Determine the [x, y] coordinate at the center of the cell enclosing the given text.  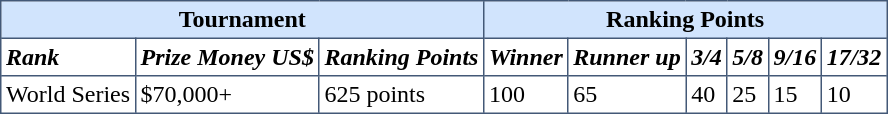
65 [627, 95]
40 [706, 95]
10 [854, 95]
Rank [68, 57]
100 [526, 95]
Tournament [242, 20]
Runner up [627, 57]
15 [794, 95]
9/16 [794, 57]
Prize Money US$ [227, 57]
3/4 [706, 57]
25 [748, 95]
625 points [402, 95]
$70,000+ [227, 95]
Winner [526, 57]
World Series [68, 95]
5/8 [748, 57]
17/32 [854, 57]
